Extract the (x, y) coordinate from the center of the cell holding the provided text.  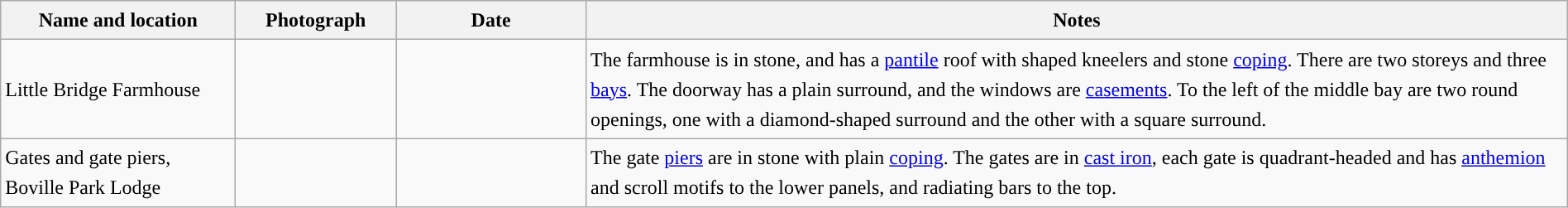
Name and location (118, 20)
Date (491, 20)
Little Bridge Farmhouse (118, 89)
Photograph (316, 20)
Notes (1077, 20)
Gates and gate piers,Boville Park Lodge (118, 172)
